Output the (X, Y) coordinate of the center of the cell containing the given text.  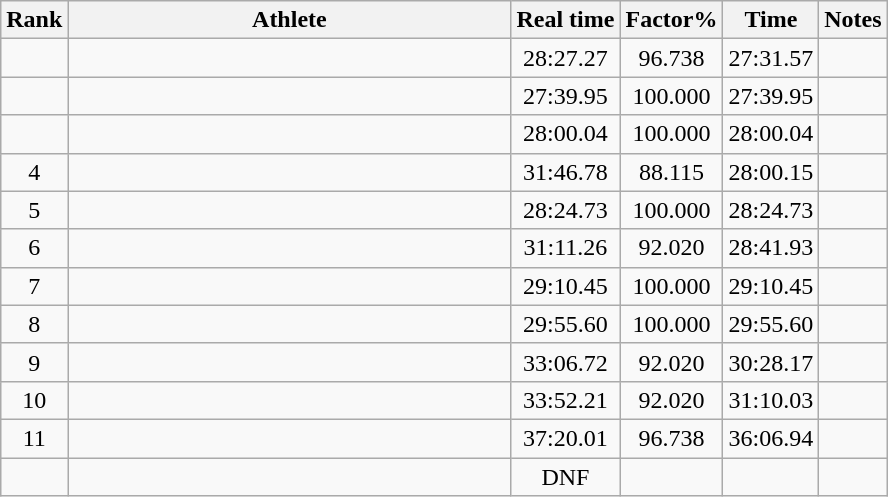
4 (34, 172)
31:11.26 (566, 248)
36:06.94 (771, 438)
7 (34, 286)
31:46.78 (566, 172)
5 (34, 210)
Rank (34, 20)
Real time (566, 20)
30:28.17 (771, 362)
33:06.72 (566, 362)
9 (34, 362)
Notes (853, 20)
31:10.03 (771, 400)
8 (34, 324)
28:27.27 (566, 58)
27:31.57 (771, 58)
11 (34, 438)
Factor% (672, 20)
88.115 (672, 172)
Time (771, 20)
33:52.21 (566, 400)
28:00.15 (771, 172)
DNF (566, 477)
10 (34, 400)
6 (34, 248)
37:20.01 (566, 438)
28:41.93 (771, 248)
Athlete (290, 20)
